Determine the [x, y] coordinate at the center of the cell enclosing the given text.  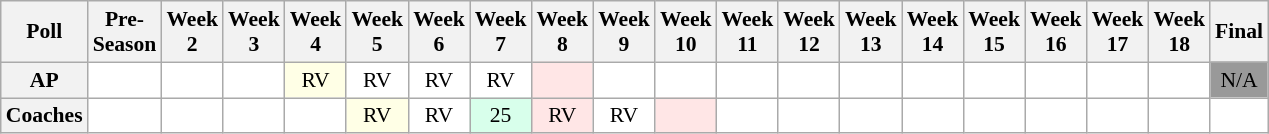
Week3 [254, 32]
Week16 [1056, 32]
Week17 [1118, 32]
Week12 [809, 32]
25 [501, 116]
Poll [44, 32]
Week2 [192, 32]
Week9 [624, 32]
Week18 [1179, 32]
Coaches [44, 116]
Final [1239, 32]
Week8 [562, 32]
Week4 [316, 32]
AP [44, 80]
Week11 [748, 32]
Week5 [377, 32]
Week7 [501, 32]
Week10 [686, 32]
Week6 [439, 32]
N/A [1239, 80]
Pre-Season [125, 32]
Week15 [994, 32]
Week14 [933, 32]
Week13 [871, 32]
